Extract the [X, Y] coordinate from the center of the cell holding the provided text.  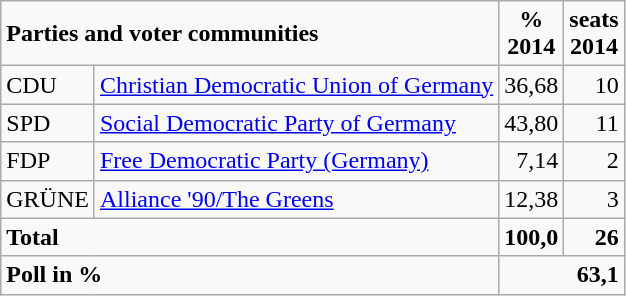
Social Democratic Party of Germany [296, 123]
10 [594, 85]
63,1 [562, 275]
%2014 [532, 34]
Christian Democratic Union of Germany [296, 85]
12,38 [532, 199]
Free Democratic Party (Germany) [296, 161]
Alliance '90/The Greens [296, 199]
26 [594, 237]
7,14 [532, 161]
Poll in % [250, 275]
CDU [48, 85]
3 [594, 199]
GRÜNE [48, 199]
FDP [48, 161]
100,0 [532, 237]
43,80 [532, 123]
11 [594, 123]
Parties and voter communities [250, 34]
36,68 [532, 85]
seats2014 [594, 34]
Total [250, 237]
SPD [48, 123]
2 [594, 161]
